Extract the [X, Y] coordinate from the center of the cell holding the provided text.  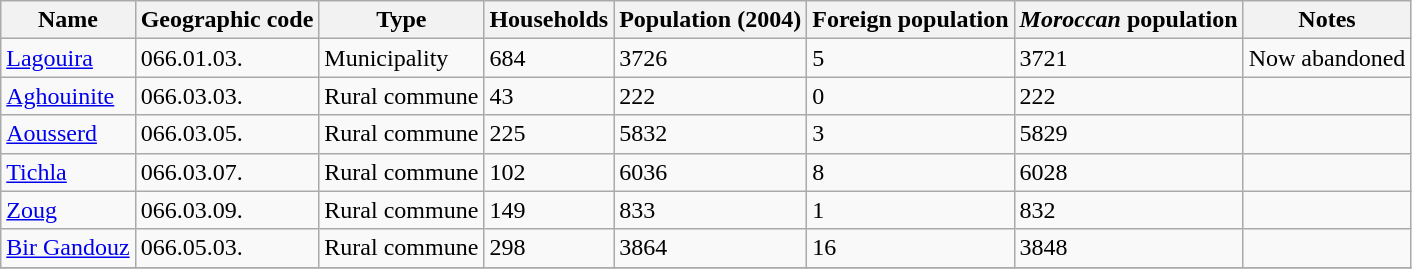
066.01.03. [227, 58]
Aousserd [68, 134]
Bir Gandouz [68, 248]
833 [710, 210]
Aghouinite [68, 96]
6028 [1128, 172]
3848 [1128, 248]
0 [910, 96]
3726 [710, 58]
832 [1128, 210]
Lagouira [68, 58]
5829 [1128, 134]
5832 [710, 134]
1 [910, 210]
5 [910, 58]
066.03.03. [227, 96]
Population (2004) [710, 20]
Geographic code [227, 20]
Zoug [68, 210]
066.05.03. [227, 248]
43 [549, 96]
Households [549, 20]
Name [68, 20]
Now abandoned [1327, 58]
066.03.07. [227, 172]
102 [549, 172]
Tichla [68, 172]
Municipality [402, 58]
8 [910, 172]
3721 [1128, 58]
Notes [1327, 20]
16 [910, 248]
684 [549, 58]
Type [402, 20]
3 [910, 134]
298 [549, 248]
225 [549, 134]
066.03.05. [227, 134]
6036 [710, 172]
Foreign population [910, 20]
066.03.09. [227, 210]
Moroccan population [1128, 20]
3864 [710, 248]
149 [549, 210]
